Return the (X, Y) coordinate for the center point of the cell that contains the specified text.  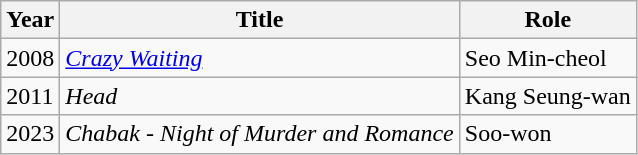
2008 (30, 58)
Role (548, 20)
Title (260, 20)
2011 (30, 96)
Seo Min-cheol (548, 58)
Kang Seung-wan (548, 96)
Crazy Waiting (260, 58)
Chabak - Night of Murder and Romance (260, 134)
Year (30, 20)
Head (260, 96)
Soo-won (548, 134)
2023 (30, 134)
